Scan for the cell matching the given text and deliver its [x, y] coordinate at center. 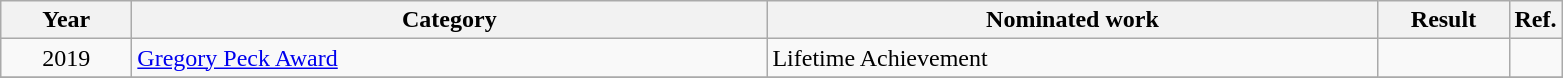
Year [66, 20]
Lifetime Achievement [1072, 58]
Nominated work [1072, 20]
Category [450, 20]
Ref. [1536, 20]
2019 [66, 58]
Result [1444, 20]
Gregory Peck Award [450, 58]
